Output the (x, y) coordinate of the center of the cell containing the given text.  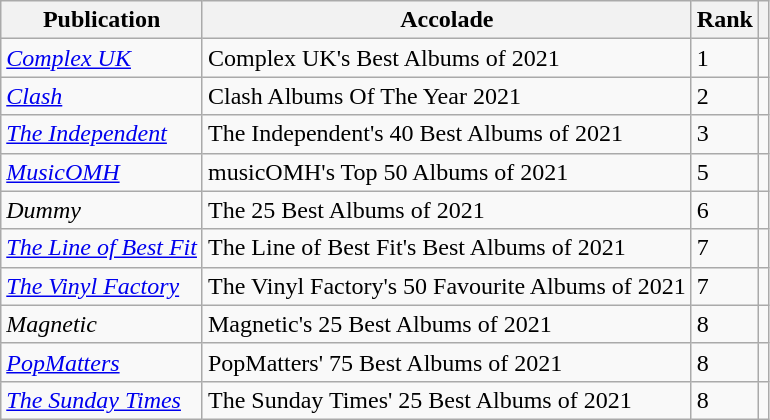
PopMatters (102, 362)
Clash (102, 96)
The Independent (102, 134)
Accolade (446, 20)
2 (724, 96)
Clash Albums Of The Year 2021 (446, 96)
The 25 Best Albums of 2021 (446, 210)
The Independent's 40 Best Albums of 2021 (446, 134)
Rank (724, 20)
Publication (102, 20)
The Sunday Times (102, 400)
musicOMH's Top 50 Albums of 2021 (446, 172)
The Line of Best Fit (102, 248)
MusicOMH (102, 172)
Complex UK's Best Albums of 2021 (446, 58)
Dummy (102, 210)
6 (724, 210)
1 (724, 58)
5 (724, 172)
The Sunday Times' 25 Best Albums of 2021 (446, 400)
The Line of Best Fit's Best Albums of 2021 (446, 248)
The Vinyl Factory (102, 286)
The Vinyl Factory's 50 Favourite Albums of 2021 (446, 286)
Complex UK (102, 58)
Magnetic (102, 324)
Magnetic's 25 Best Albums of 2021 (446, 324)
PopMatters' 75 Best Albums of 2021 (446, 362)
3 (724, 134)
